Provide the [X, Y] coordinate of the cell's center where the given text is located.  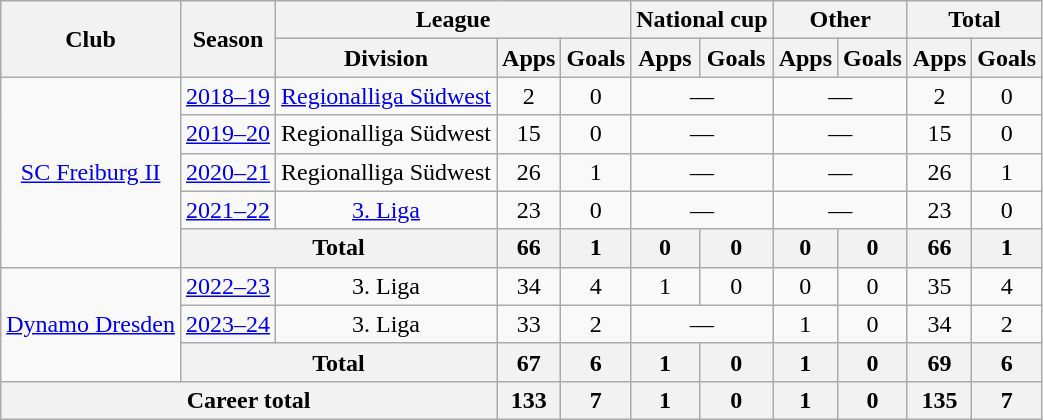
National cup [702, 20]
2021–22 [228, 210]
67 [529, 362]
SC Freiburg II [91, 172]
69 [939, 362]
2019–20 [228, 134]
Dynamo Dresden [91, 324]
2020–21 [228, 172]
Club [91, 39]
League [454, 20]
Season [228, 39]
2022–23 [228, 286]
Other [840, 20]
35 [939, 286]
33 [529, 324]
2018–19 [228, 96]
2023–24 [228, 324]
Career total [249, 400]
135 [939, 400]
133 [529, 400]
Division [386, 58]
